Provide the (x, y) coordinate of the cell's center where the given text is located.  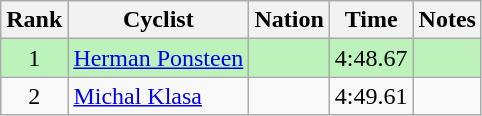
1 (34, 58)
2 (34, 96)
Cyclist (158, 20)
Herman Ponsteen (158, 58)
4:49.61 (371, 96)
Nation (289, 20)
Michal Klasa (158, 96)
Rank (34, 20)
Notes (447, 20)
4:48.67 (371, 58)
Time (371, 20)
